Extract the [x, y] coordinate from the center of the cell holding the provided text.  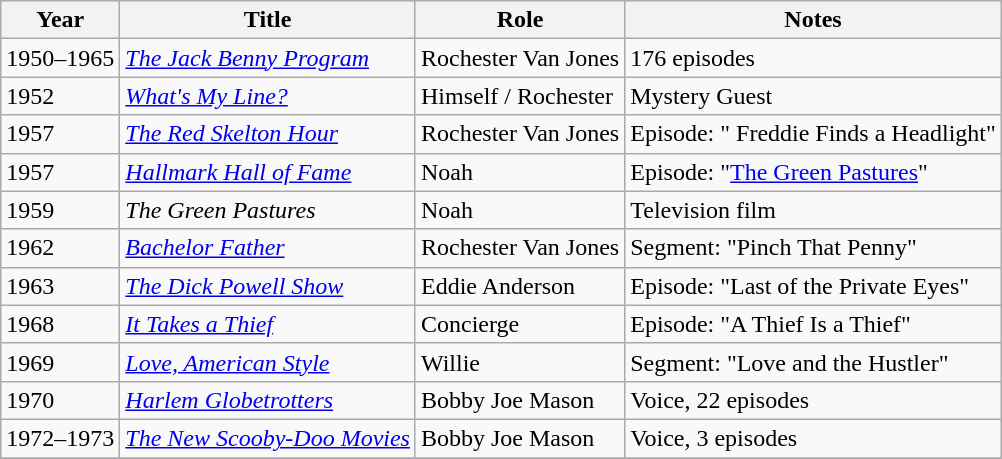
The Jack Benny Program [268, 58]
The Red Skelton Hour [268, 134]
Notes [814, 20]
What's My Line? [268, 96]
176 episodes [814, 58]
Mystery Guest [814, 96]
Role [520, 20]
Eddie Anderson [520, 286]
It Takes a Thief [268, 324]
Concierge [520, 324]
Himself / Rochester [520, 96]
Harlem Globetrotters [268, 400]
1950–1965 [60, 58]
1959 [60, 210]
Love, American Style [268, 362]
Willie [520, 362]
1963 [60, 286]
Bachelor Father [268, 248]
The New Scooby-Doo Movies [268, 438]
1952 [60, 96]
The Dick Powell Show [268, 286]
1972–1973 [60, 438]
Television film [814, 210]
Episode: " Freddie Finds a Headlight" [814, 134]
Segment: "Love and the Hustler" [814, 362]
Episode: "Last of the Private Eyes" [814, 286]
Hallmark Hall of Fame [268, 172]
Year [60, 20]
1962 [60, 248]
Voice, 3 episodes [814, 438]
1969 [60, 362]
Episode: "A Thief Is a Thief" [814, 324]
Title [268, 20]
Segment: "Pinch That Penny" [814, 248]
1968 [60, 324]
1970 [60, 400]
The Green Pastures [268, 210]
Episode: "The Green Pastures" [814, 172]
Voice, 22 episodes [814, 400]
